For the text-containing cell, return its midpoint in [x, y] coordinate format. 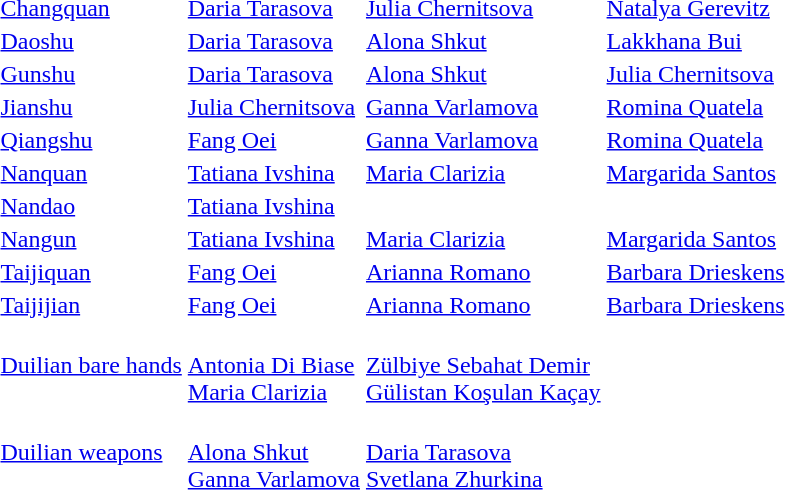
Julia Chernitsova [274, 107]
Zülbiye Sebahat Demir Gülistan Koşulan Kaçay [483, 365]
Antonia Di Biase Maria Clarizia [274, 365]
